Detect which cell encompasses the target text, then output its [X, Y] center coordinate. 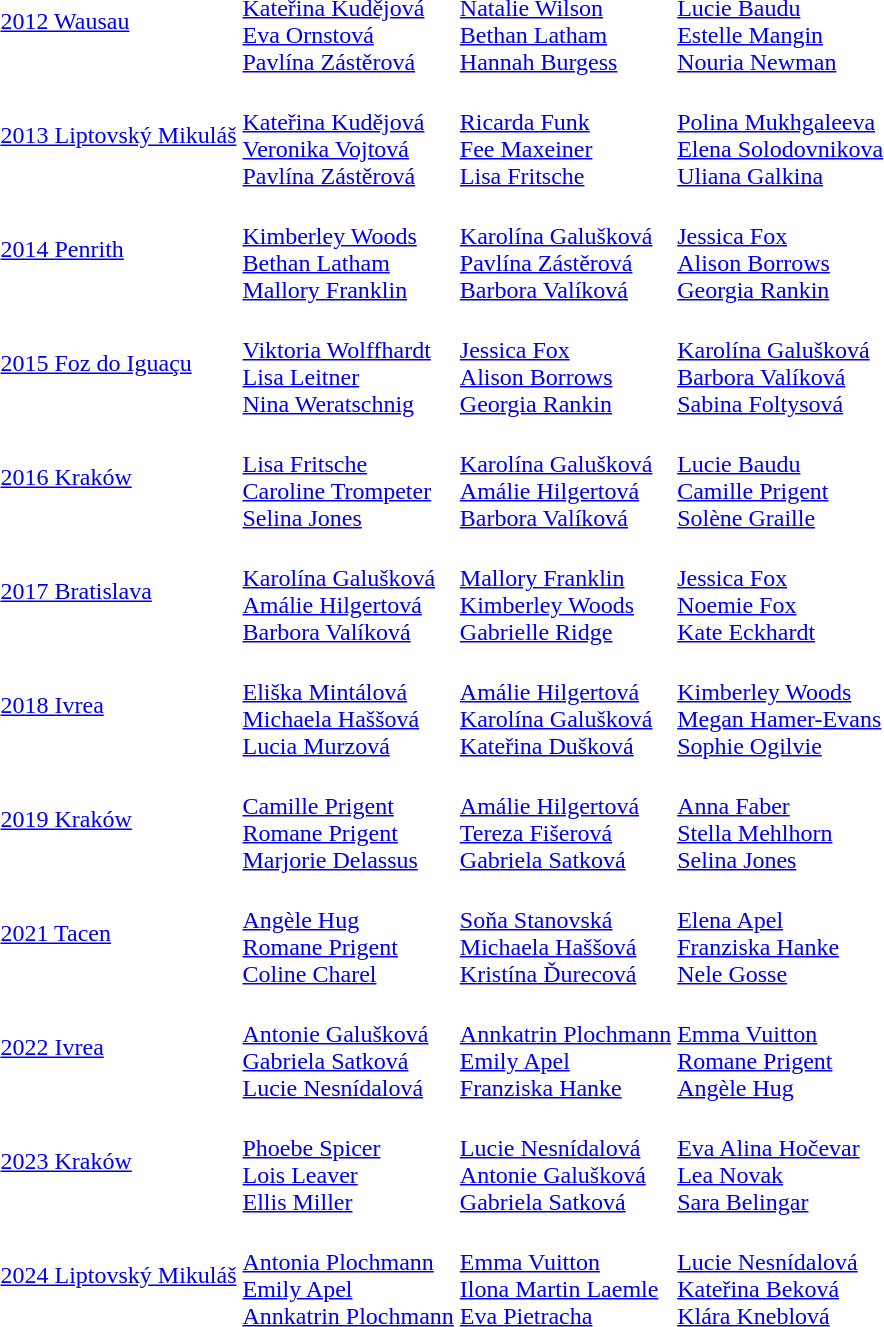
Amálie HilgertováKarolína GaluškováKateřina Dušková [565, 706]
Mallory FranklinKimberley WoodsGabrielle Ridge [565, 592]
Soňa StanovskáMichaela HaššováKristína Ďurecová [565, 934]
Camille PrigentRomane PrigentMarjorie Delassus [348, 820]
Lucie NesnídalováAntonie GaluškováGabriela Satková [565, 1162]
Lisa FritscheCaroline TrompeterSelina Jones [348, 478]
Antonie GaluškováGabriela SatkováLucie Nesnídalová [348, 1048]
Amálie HilgertováTereza FišerováGabriela Satková [565, 820]
Eliška MintálováMichaela HaššováLucia Murzová [348, 706]
Kimberley WoodsBethan LathamMallory Franklin [348, 250]
Jessica FoxAlison BorrowsGeorgia Rankin [565, 364]
Ricarda FunkFee MaxeinerLisa Fritsche [565, 136]
Kateřina KudějováVeronika VojtováPavlína Zástěrová [348, 136]
Viktoria WolffhardtLisa LeitnerNina Weratschnig [348, 364]
Phoebe SpicerLois LeaverEllis Miller [348, 1162]
Angèle HugRomane PrigentColine Charel [348, 934]
Karolína GaluškováPavlína ZástěrováBarbora Valíková [565, 250]
Annkatrin PlochmannEmily ApelFranziska Hanke [565, 1048]
